Extract the (x, y) coordinate from the center of the cell holding the provided text.  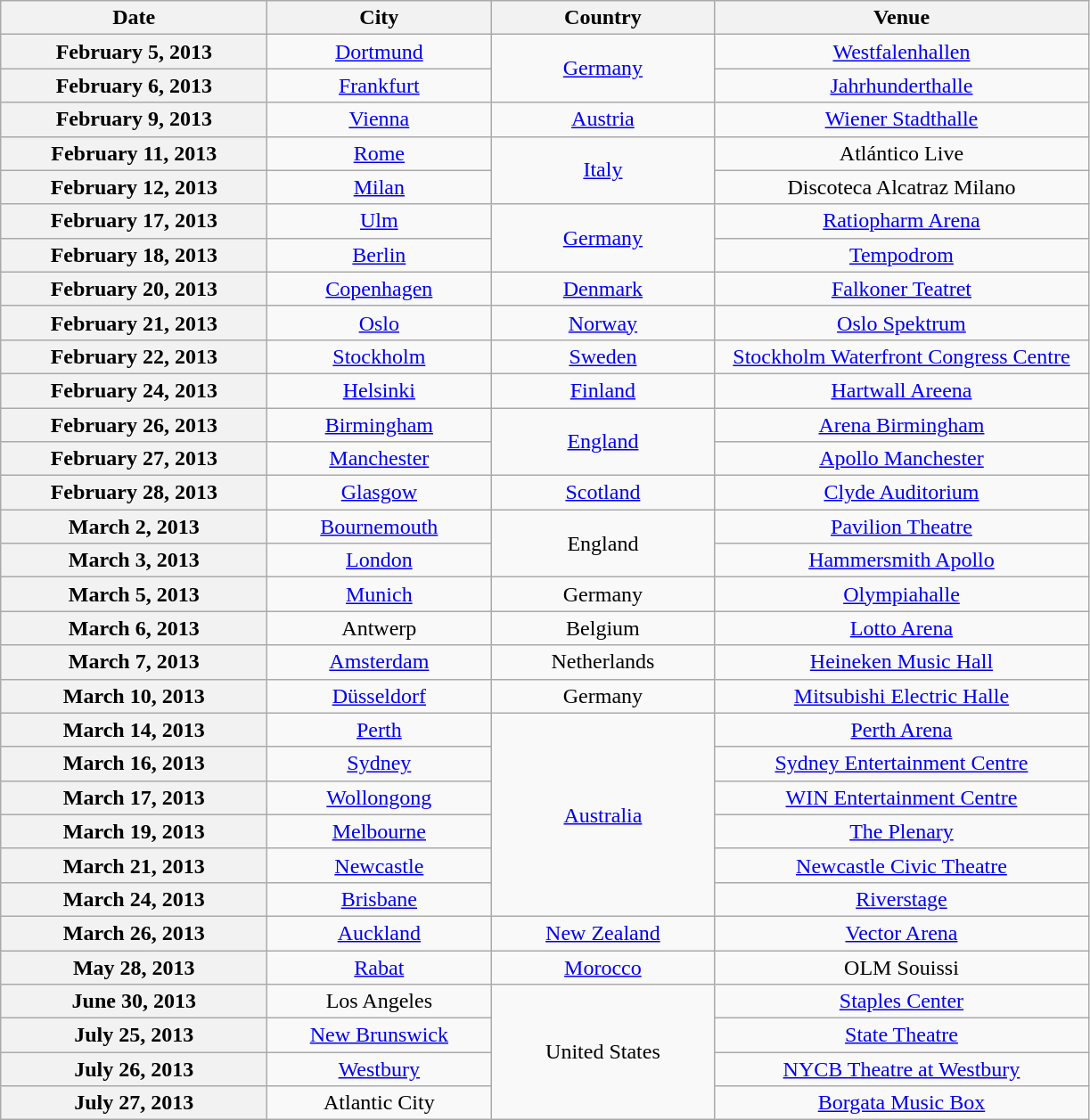
July 25, 2013 (134, 1035)
United States (602, 1052)
Austria (602, 119)
February 5, 2013 (134, 52)
Ratiopharm Arena (902, 221)
Oslo (380, 323)
Westfalenhallen (902, 52)
Sweden (602, 356)
Heineken Music Hall (902, 662)
Falkoner Teatret (902, 289)
Amsterdam (380, 662)
Auckland (380, 933)
Jahrhunderthalle (902, 86)
Westbury (380, 1069)
Italy (602, 170)
Riverstage (902, 899)
July 26, 2013 (134, 1069)
Dortmund (380, 52)
Stockholm (380, 356)
March 17, 2013 (134, 797)
February 6, 2013 (134, 86)
February 26, 2013 (134, 425)
Arena Birmingham (902, 425)
NYCB Theatre at Westbury (902, 1069)
Clyde Auditorium (902, 493)
Los Angeles (380, 1001)
Copenhagen (380, 289)
Rome (380, 153)
Sydney Entertainment Centre (902, 764)
Australia (602, 814)
February 17, 2013 (134, 221)
Bournemouth (380, 527)
March 10, 2013 (134, 696)
Scotland (602, 493)
Borgata Music Box (902, 1103)
City (380, 18)
May 28, 2013 (134, 967)
February 21, 2013 (134, 323)
Apollo Manchester (902, 459)
February 28, 2013 (134, 493)
Rabat (380, 967)
Frankfurt (380, 86)
February 27, 2013 (134, 459)
Atlantic City (380, 1103)
February 11, 2013 (134, 153)
Helsinki (380, 390)
Mitsubishi Electric Halle (902, 696)
Stockholm Waterfront Congress Centre (902, 356)
Düsseldorf (380, 696)
Brisbane (380, 899)
New Brunswick (380, 1035)
Venue (902, 18)
March 7, 2013 (134, 662)
Wollongong (380, 797)
Berlin (380, 255)
February 9, 2013 (134, 119)
Manchester (380, 459)
Newcastle (380, 865)
March 24, 2013 (134, 899)
Belgium (602, 628)
Wiener Stadthalle (902, 119)
Lotto Arena (902, 628)
Milan (380, 187)
New Zealand (602, 933)
Vienna (380, 119)
Olympiahalle (902, 594)
Antwerp (380, 628)
Munich (380, 594)
Country (602, 18)
London (380, 560)
Tempodrom (902, 255)
WIN Entertainment Centre (902, 797)
Atlántico Live (902, 153)
February 22, 2013 (134, 356)
March 14, 2013 (134, 730)
Oslo Spektrum (902, 323)
February 18, 2013 (134, 255)
March 21, 2013 (134, 865)
March 5, 2013 (134, 594)
March 2, 2013 (134, 527)
Sydney (380, 764)
Denmark (602, 289)
Norway (602, 323)
Pavilion Theatre (902, 527)
July 27, 2013 (134, 1103)
Vector Arena (902, 933)
Date (134, 18)
Birmingham (380, 425)
Hartwall Areena (902, 390)
Ulm (380, 221)
Finland (602, 390)
March 26, 2013 (134, 933)
Netherlands (602, 662)
March 16, 2013 (134, 764)
February 12, 2013 (134, 187)
Melbourne (380, 831)
Hammersmith Apollo (902, 560)
Staples Center (902, 1001)
Newcastle Civic Theatre (902, 865)
Perth Arena (902, 730)
The Plenary (902, 831)
March 19, 2013 (134, 831)
Glasgow (380, 493)
OLM Souissi (902, 967)
Perth (380, 730)
June 30, 2013 (134, 1001)
Morocco (602, 967)
March 3, 2013 (134, 560)
March 6, 2013 (134, 628)
February 20, 2013 (134, 289)
February 24, 2013 (134, 390)
Discoteca Alcatraz Milano (902, 187)
State Theatre (902, 1035)
